Provide the (X, Y) coordinate of the cell's center where the given text is located.  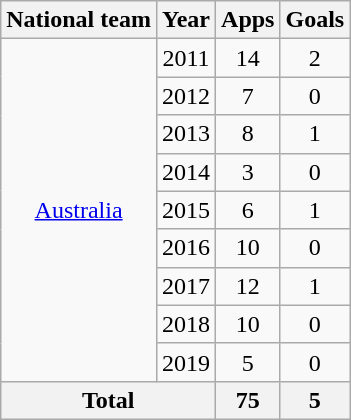
75 (248, 400)
2017 (186, 286)
14 (248, 58)
Year (186, 20)
8 (248, 134)
2012 (186, 96)
2016 (186, 248)
2015 (186, 210)
Australia (79, 210)
2013 (186, 134)
Apps (248, 20)
National team (79, 20)
2019 (186, 362)
2011 (186, 58)
Goals (315, 20)
3 (248, 172)
12 (248, 286)
Total (108, 400)
7 (248, 96)
2018 (186, 324)
6 (248, 210)
2 (315, 58)
2014 (186, 172)
